Search for the cell housing the specified text and yield its [x, y] center coordinate. 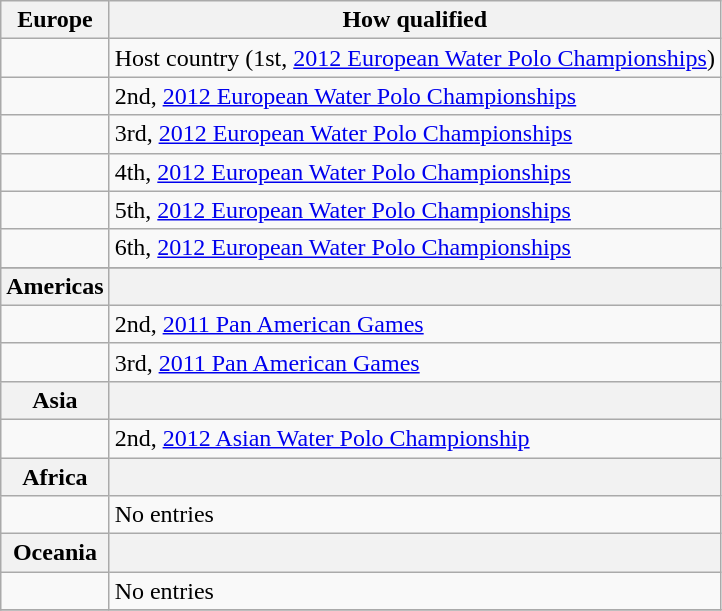
4th, 2012 European Water Polo Championships [414, 172]
5th, 2012 European Water Polo Championships [414, 210]
Europe [55, 20]
2nd, 2012 European Water Polo Championships [414, 96]
Oceania [55, 553]
3rd, 2012 European Water Polo Championships [414, 134]
Americas [55, 286]
3rd, 2011 Pan American Games [414, 362]
6th, 2012 European Water Polo Championships [414, 248]
How qualified [414, 20]
Host country (1st, 2012 European Water Polo Championships) [414, 58]
2nd, 2011 Pan American Games [414, 324]
2nd, 2012 Asian Water Polo Championship [414, 438]
Africa [55, 477]
Asia [55, 400]
